Scan for the cell matching the given text and deliver its (x, y) coordinate at center. 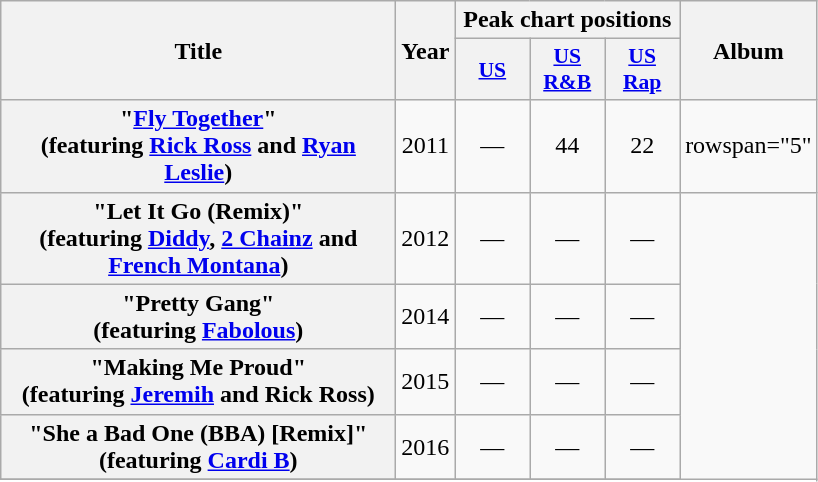
USRap (642, 70)
2015 (426, 382)
2012 (426, 238)
2014 (426, 316)
22 (642, 146)
rowspan="5" (749, 146)
Title (198, 50)
Year (426, 50)
"Making Me Proud"(featuring Jeremih and Rick Ross) (198, 382)
USR&B (568, 70)
"Fly Together"(featuring Rick Ross and Ryan Leslie) (198, 146)
"She a Bad One (BBA) [Remix]"(featuring Cardi B) (198, 446)
2011 (426, 146)
US (492, 70)
Album (749, 50)
44 (568, 146)
"Pretty Gang"(featuring Fabolous) (198, 316)
"Let It Go (Remix)"(featuring Diddy, 2 Chainz and French Montana) (198, 238)
Peak chart positions (568, 20)
2016 (426, 446)
